Output the (x, y) coordinate of the center of the cell containing the given text.  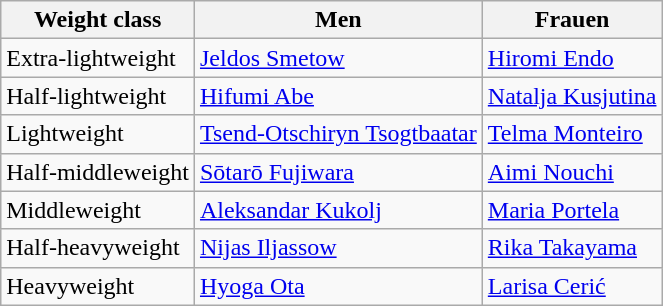
Rika Takayama (572, 248)
Maria Portela (572, 210)
Hiromi Endo (572, 58)
Lightweight (98, 134)
Sōtarō Fujiwara (338, 172)
Middleweight (98, 210)
Frauen (572, 20)
Aleksandar Kukolj (338, 210)
Jeldos Smetow (338, 58)
Half-heavyweight (98, 248)
Weight class (98, 20)
Telma Monteiro (572, 134)
Natalja Kusjutina (572, 96)
Nijas Iljassow (338, 248)
Extra-lightweight (98, 58)
Hifumi Abe (338, 96)
Larisa Cerić (572, 286)
Aimi Nouchi (572, 172)
Half-lightweight (98, 96)
Half-middleweight (98, 172)
Men (338, 20)
Heavyweight (98, 286)
Tsend-Otschiryn Tsogtbaatar (338, 134)
Hyoga Ota (338, 286)
